Capture the cell that displays the provided text and extract its [X, Y] central coordinate. 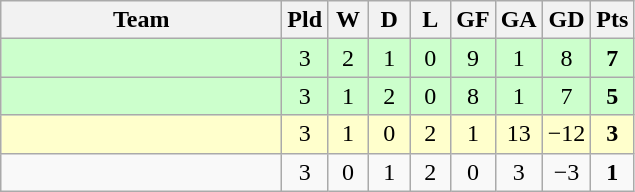
D [390, 20]
−12 [566, 134]
Pts [612, 20]
−3 [566, 172]
5 [612, 96]
GA [518, 20]
Team [142, 20]
9 [473, 58]
GD [566, 20]
L [430, 20]
W [348, 20]
Pld [305, 20]
GF [473, 20]
13 [518, 134]
